Search for the cell housing the specified text and yield its [X, Y] center coordinate. 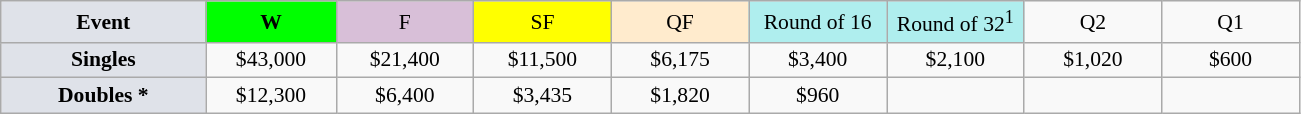
$3,435 [543, 96]
SF [543, 22]
$600 [1231, 60]
$2,100 [955, 60]
$43,000 [271, 60]
$12,300 [271, 96]
$11,500 [543, 60]
$960 [818, 96]
Round of 321 [955, 22]
Doubles * [104, 96]
W [271, 22]
$1,820 [680, 96]
$1,020 [1093, 60]
Round of 16 [818, 22]
Singles [104, 60]
$6,175 [680, 60]
QF [680, 22]
$21,400 [405, 60]
Q2 [1093, 22]
$6,400 [405, 96]
F [405, 22]
$3,400 [818, 60]
Q1 [1231, 22]
Event [104, 22]
